From the cell containing the given text, extract its center point as [x, y] coordinate. 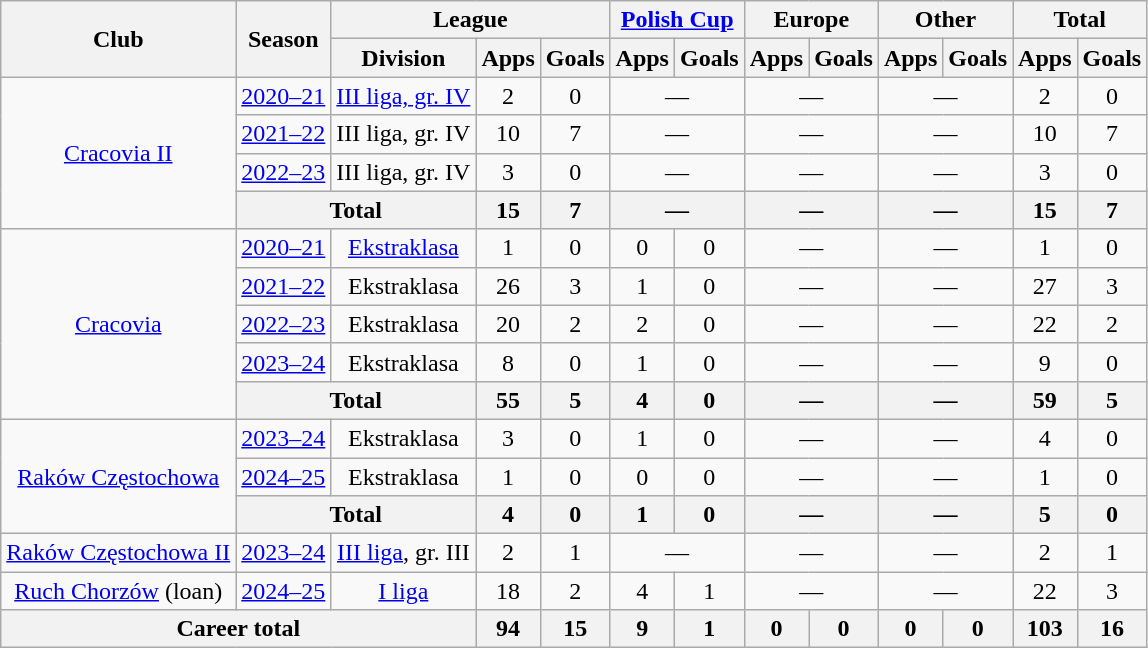
Season [284, 39]
Cracovia [118, 324]
Other [945, 20]
26 [508, 286]
94 [508, 629]
18 [508, 591]
27 [1045, 286]
16 [1112, 629]
League [470, 20]
Raków Częstochowa II [118, 553]
Polish Cup [677, 20]
8 [508, 362]
55 [508, 400]
III liga, gr. III [404, 553]
Europe [811, 20]
Club [118, 39]
59 [1045, 400]
I liga [404, 591]
Division [404, 58]
Career total [238, 629]
20 [508, 324]
Ruch Chorzów (loan) [118, 591]
Raków Częstochowa [118, 476]
103 [1045, 629]
Cracovia II [118, 153]
